Output the (x, y) coordinate of the center of the cell containing the given text.  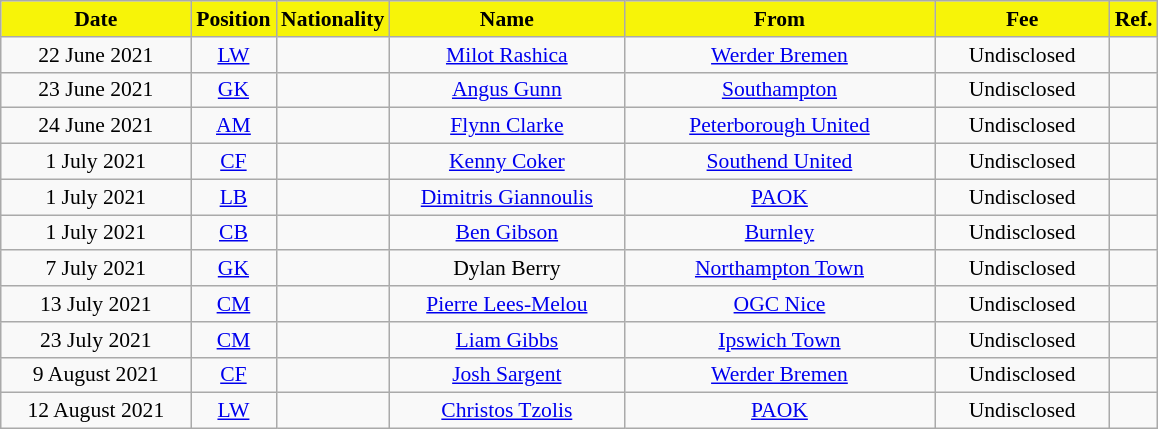
LB (234, 197)
Nationality (332, 19)
7 July 2021 (96, 269)
Kenny Coker (506, 162)
Peterborough United (779, 126)
From (779, 19)
Southend United (779, 162)
AM (234, 126)
Northampton Town (779, 269)
Dimitris Giannoulis (506, 197)
Position (234, 19)
CB (234, 233)
Name (506, 19)
12 August 2021 (96, 411)
Dylan Berry (506, 269)
23 July 2021 (96, 340)
22 June 2021 (96, 55)
Josh Sargent (506, 375)
Fee (1022, 19)
24 June 2021 (96, 126)
Christos Tzolis (506, 411)
23 June 2021 (96, 90)
Liam Gibbs (506, 340)
Flynn Clarke (506, 126)
Date (96, 19)
Ipswich Town (779, 340)
OGC Nice (779, 304)
Ben Gibson (506, 233)
Pierre Lees-Melou (506, 304)
Ref. (1134, 19)
Burnley (779, 233)
Angus Gunn (506, 90)
Southampton (779, 90)
9 August 2021 (96, 375)
13 July 2021 (96, 304)
Milot Rashica (506, 55)
